Identify which cell holds the provided text, then report its (X, Y) central coordinate. 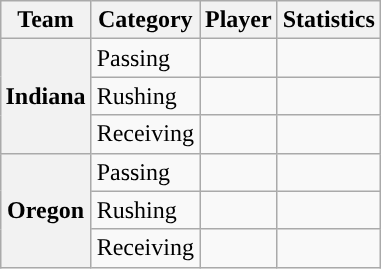
Team (46, 20)
Indiana (46, 96)
Statistics (328, 20)
Player (239, 20)
Category (145, 20)
Oregon (46, 210)
